Capture the cell that displays the provided text and extract its [X, Y] central coordinate. 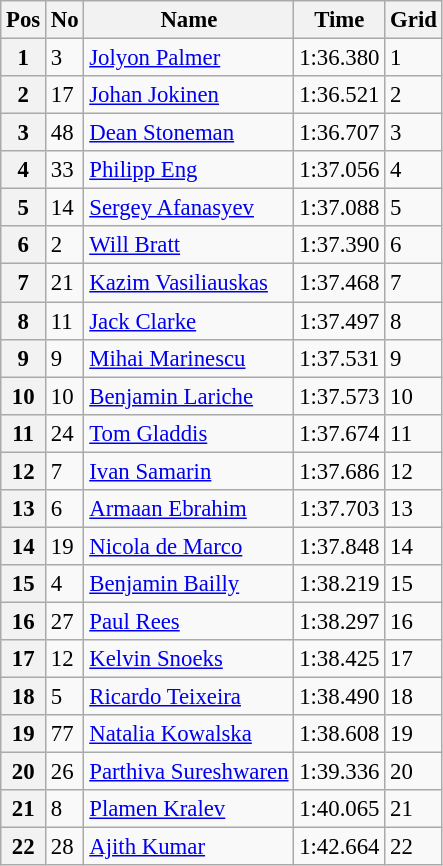
1:38.608 [340, 734]
28 [65, 847]
1:38.490 [340, 697]
Natalia Kowalska [189, 734]
Armaan Ebrahim [189, 509]
1:36.707 [340, 133]
1:36.380 [340, 58]
Nicola de Marco [189, 546]
1:37.390 [340, 245]
Johan Jokinen [189, 95]
27 [65, 621]
48 [65, 133]
Kazim Vasiliauskas [189, 283]
1:42.664 [340, 847]
24 [65, 433]
1:37.686 [340, 471]
1:39.336 [340, 772]
Jack Clarke [189, 321]
1:37.468 [340, 283]
1:36.521 [340, 95]
Sergey Afanasyev [189, 208]
77 [65, 734]
Benjamin Lariche [189, 396]
1:37.848 [340, 546]
1:37.497 [340, 321]
1:37.088 [340, 208]
No [65, 20]
Ivan Samarin [189, 471]
1:40.065 [340, 809]
Benjamin Bailly [189, 584]
Tom Gladdis [189, 433]
1:37.703 [340, 509]
Plamen Kralev [189, 809]
Grid [414, 20]
1:37.674 [340, 433]
26 [65, 772]
Ajith Kumar [189, 847]
1:37.056 [340, 170]
1:37.573 [340, 396]
Time [340, 20]
Kelvin Snoeks [189, 659]
1:38.425 [340, 659]
Mihai Marinescu [189, 358]
Name [189, 20]
Ricardo Teixeira [189, 697]
Philipp Eng [189, 170]
Pos [24, 20]
33 [65, 170]
Paul Rees [189, 621]
Will Bratt [189, 245]
1:38.219 [340, 584]
1:37.531 [340, 358]
Jolyon Palmer [189, 58]
Parthiva Sureshwaren [189, 772]
Dean Stoneman [189, 133]
1:38.297 [340, 621]
